Return the (X, Y) coordinate for the center point of the cell that contains the specified text.  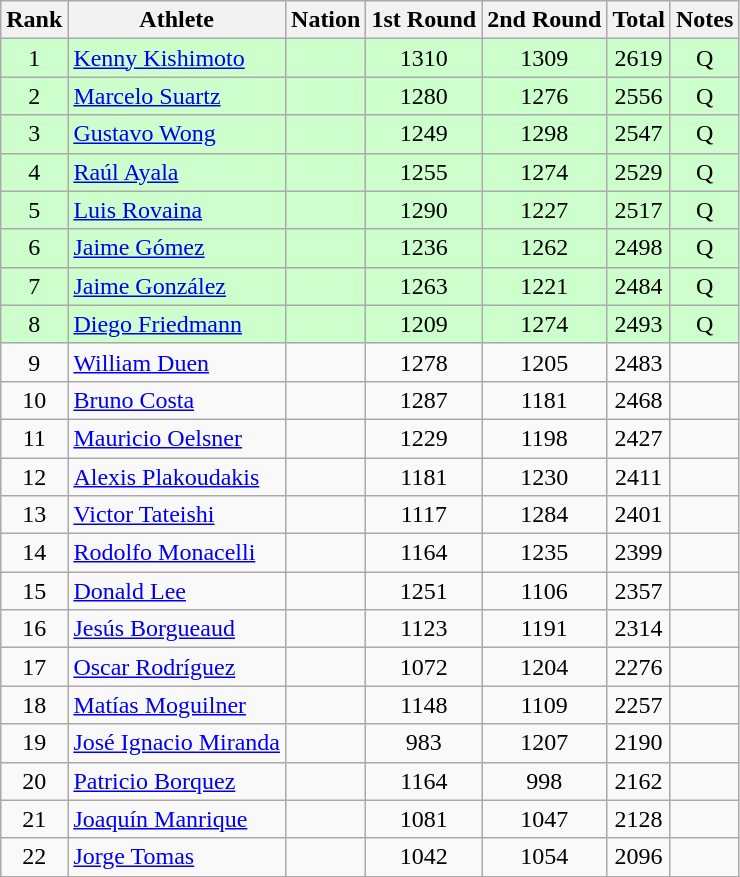
1230 (544, 477)
Total (639, 20)
1204 (544, 667)
1229 (424, 438)
Rank (34, 20)
2nd Round (544, 20)
Gustavo Wong (177, 134)
2276 (639, 667)
1255 (424, 172)
9 (34, 362)
1117 (424, 515)
1st Round (424, 20)
2427 (639, 438)
1236 (424, 248)
Jorge Tomas (177, 857)
18 (34, 705)
Notes (704, 20)
1263 (424, 286)
Jaime González (177, 286)
19 (34, 743)
2096 (639, 857)
2483 (639, 362)
3 (34, 134)
1123 (424, 629)
2517 (639, 210)
Mauricio Oelsner (177, 438)
1106 (544, 591)
1198 (544, 438)
1209 (424, 324)
6 (34, 248)
Alexis Plakoudakis (177, 477)
1276 (544, 96)
4 (34, 172)
1251 (424, 591)
1047 (544, 819)
1081 (424, 819)
1235 (544, 553)
2 (34, 96)
Matías Moguilner (177, 705)
20 (34, 781)
Kenny Kishimoto (177, 58)
1309 (544, 58)
Jesús Borgueaud (177, 629)
16 (34, 629)
17 (34, 667)
2401 (639, 515)
983 (424, 743)
2498 (639, 248)
Nation (326, 20)
1227 (544, 210)
1148 (424, 705)
Raúl Ayala (177, 172)
José Ignacio Miranda (177, 743)
Marcelo Suartz (177, 96)
998 (544, 781)
1278 (424, 362)
1284 (544, 515)
1249 (424, 134)
Rodolfo Monacelli (177, 553)
1221 (544, 286)
13 (34, 515)
2468 (639, 400)
Diego Friedmann (177, 324)
2493 (639, 324)
Donald Lee (177, 591)
1191 (544, 629)
1054 (544, 857)
1298 (544, 134)
Victor Tateishi (177, 515)
8 (34, 324)
William Duen (177, 362)
Bruno Costa (177, 400)
Luis Rovaina (177, 210)
1280 (424, 96)
1310 (424, 58)
2547 (639, 134)
1262 (544, 248)
1072 (424, 667)
Athlete (177, 20)
15 (34, 591)
2128 (639, 819)
Joaquín Manrique (177, 819)
Jaime Gómez (177, 248)
2190 (639, 743)
2357 (639, 591)
Patricio Borquez (177, 781)
Oscar Rodríguez (177, 667)
2162 (639, 781)
1042 (424, 857)
1205 (544, 362)
21 (34, 819)
2257 (639, 705)
2529 (639, 172)
14 (34, 553)
2619 (639, 58)
1 (34, 58)
1287 (424, 400)
1207 (544, 743)
12 (34, 477)
1290 (424, 210)
2314 (639, 629)
2556 (639, 96)
1109 (544, 705)
7 (34, 286)
11 (34, 438)
10 (34, 400)
22 (34, 857)
2399 (639, 553)
5 (34, 210)
2484 (639, 286)
2411 (639, 477)
